Capture the cell that displays the provided text and extract its [x, y] central coordinate. 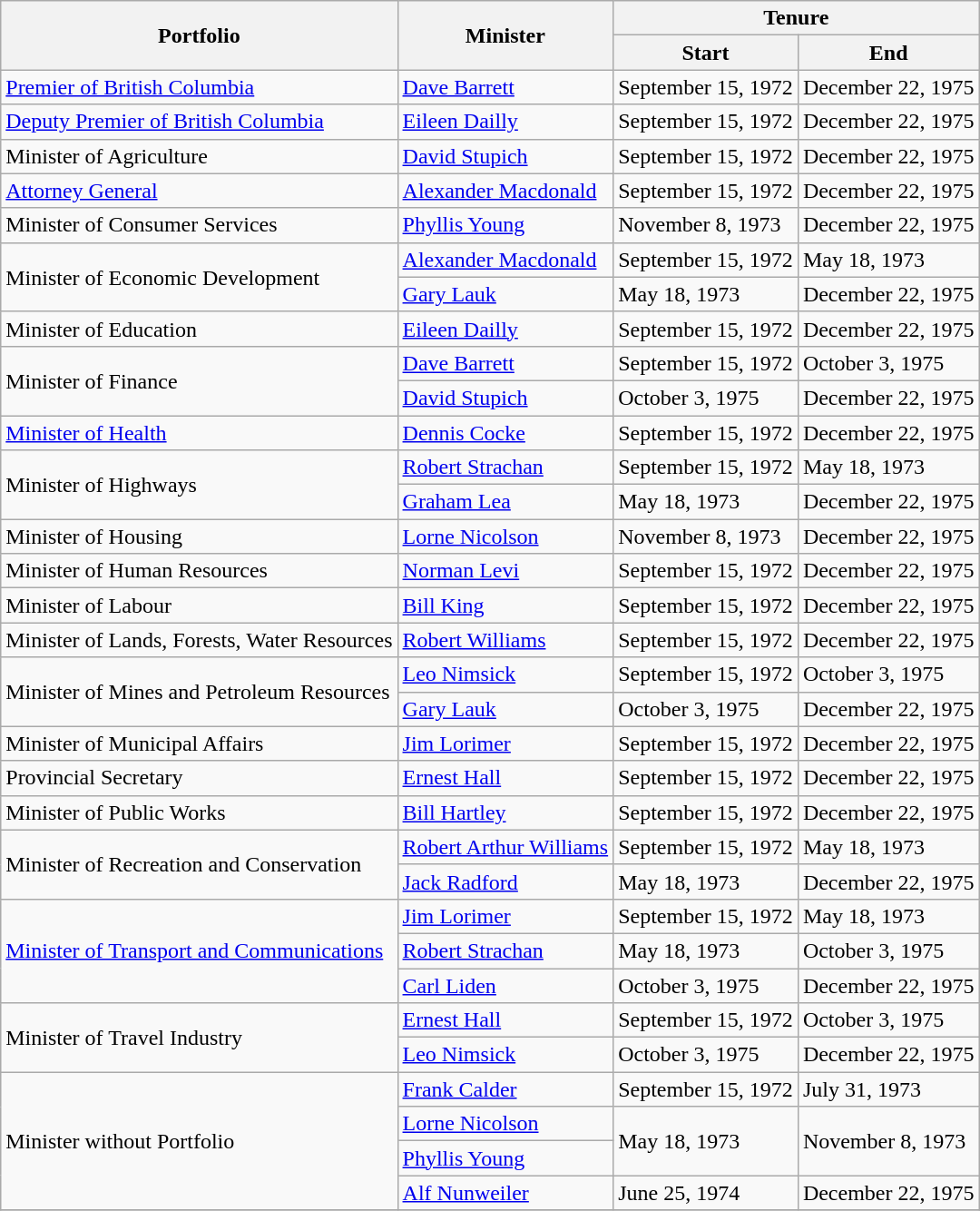
Minister of Human Resources [200, 571]
Minister of Travel Industry [200, 1038]
Jack Radford [505, 881]
Minister of Labour [200, 605]
Carl Liden [505, 985]
Robert Williams [505, 640]
Robert Arthur Williams [505, 847]
June 25, 1974 [706, 1193]
Start [706, 53]
Minister of Municipal Affairs [200, 743]
Minister without Portfolio [200, 1141]
Minister of Agriculture [200, 156]
Attorney General [200, 191]
Bill King [505, 605]
Minister [505, 35]
Premier of British Columbia [200, 87]
Graham Lea [505, 502]
Minister of Consumer Services [200, 225]
Minister of Transport and Communications [200, 950]
Minister of Public Works [200, 812]
Minister of Finance [200, 380]
Minister of Economic Development [200, 277]
Minister of Mines and Petroleum Resources [200, 692]
Minister of Health [200, 433]
Minister of Education [200, 329]
Norman Levi [505, 571]
Minister of Highways [200, 485]
Dennis Cocke [505, 433]
Provincial Secretary [200, 778]
End [888, 53]
Frank Calder [505, 1089]
July 31, 1973 [888, 1089]
Portfolio [200, 35]
Minister of Recreation and Conservation [200, 864]
Minister of Lands, Forests, Water Resources [200, 640]
Minister of Housing [200, 537]
Alf Nunweiler [505, 1193]
Deputy Premier of British Columbia [200, 122]
Bill Hartley [505, 812]
Tenure [797, 18]
